Determine the [X, Y] coordinate at the center of the cell enclosing the given text.  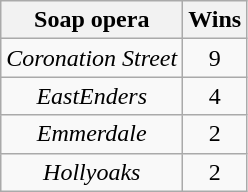
Soap opera [92, 20]
Hollyoaks [92, 172]
4 [215, 96]
Emmerdale [92, 134]
EastEnders [92, 96]
9 [215, 58]
Wins [215, 20]
Coronation Street [92, 58]
